Scan for the cell matching the given text and deliver its (X, Y) coordinate at center. 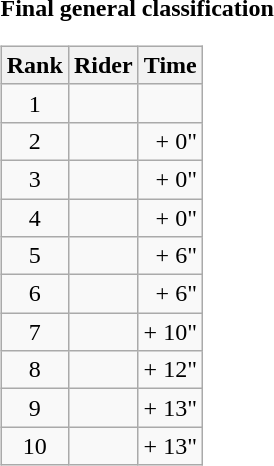
1 (34, 103)
Rider (103, 65)
3 (34, 179)
7 (34, 332)
Time (170, 65)
2 (34, 141)
10 (34, 446)
6 (34, 294)
9 (34, 408)
8 (34, 370)
5 (34, 256)
+ 12" (170, 370)
Rank (34, 65)
+ 10" (170, 332)
4 (34, 217)
